Pinpoint the cell where the given text exists, returning its (X, Y) midpoint coordinate. 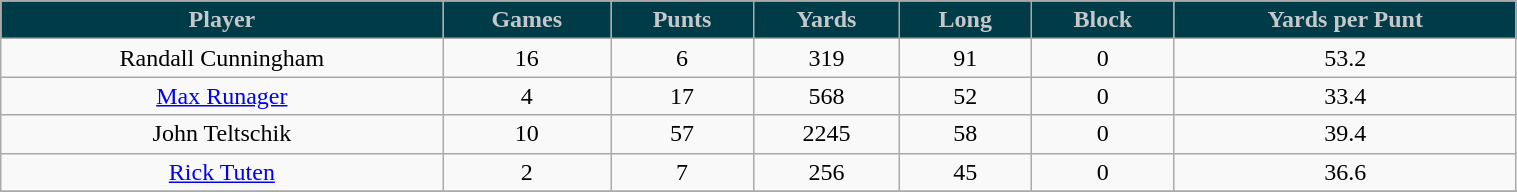
Randall Cunningham (222, 58)
10 (527, 134)
256 (827, 172)
33.4 (1345, 96)
Long (965, 20)
36.6 (1345, 172)
319 (827, 58)
16 (527, 58)
7 (682, 172)
45 (965, 172)
4 (527, 96)
2245 (827, 134)
53.2 (1345, 58)
Block (1102, 20)
Games (527, 20)
57 (682, 134)
Yards per Punt (1345, 20)
Max Runager (222, 96)
2 (527, 172)
17 (682, 96)
58 (965, 134)
52 (965, 96)
39.4 (1345, 134)
Rick Tuten (222, 172)
568 (827, 96)
Player (222, 20)
Yards (827, 20)
John Teltschik (222, 134)
Punts (682, 20)
91 (965, 58)
6 (682, 58)
